Return the (X, Y) coordinate for the center point of the cell that contains the specified text.  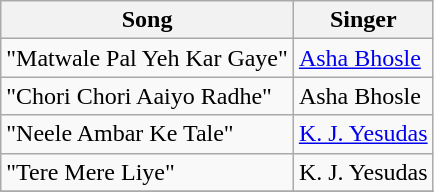
Singer (363, 20)
"Neele Ambar Ke Tale" (148, 134)
"Tere Mere Liye" (148, 172)
Song (148, 20)
"Matwale Pal Yeh Kar Gaye" (148, 58)
"Chori Chori Aaiyo Radhe" (148, 96)
